Pinpoint the cell where the given text exists, returning its (X, Y) midpoint coordinate. 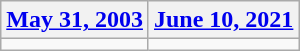
May 31, 2003 (75, 20)
June 10, 2021 (223, 20)
